Provide the (x, y) coordinate of the cell's center where the given text is located.  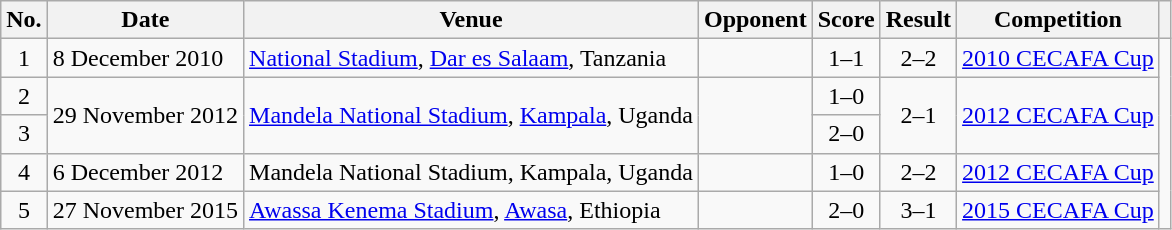
Score (846, 20)
29 November 2012 (145, 115)
2 (24, 96)
2–1 (918, 115)
5 (24, 210)
National Stadium, Dar es Salaam, Tanzania (472, 58)
3 (24, 134)
Venue (472, 20)
27 November 2015 (145, 210)
Awassa Kenema Stadium, Awasa, Ethiopia (472, 210)
4 (24, 172)
Result (918, 20)
No. (24, 20)
1 (24, 58)
2010 CECAFA Cup (1058, 58)
Competition (1058, 20)
3–1 (918, 210)
Date (145, 20)
6 December 2012 (145, 172)
1–1 (846, 58)
2015 CECAFA Cup (1058, 210)
8 December 2010 (145, 58)
Opponent (755, 20)
